Identify which cell holds the provided text, then report its [x, y] central coordinate. 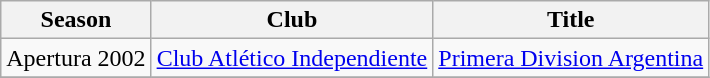
Club [292, 20]
Title [571, 20]
Club Atlético Independiente [292, 58]
Primera Division Argentina [571, 58]
Season [76, 20]
Apertura 2002 [76, 58]
